For the text-containing cell, return its midpoint in (x, y) coordinate format. 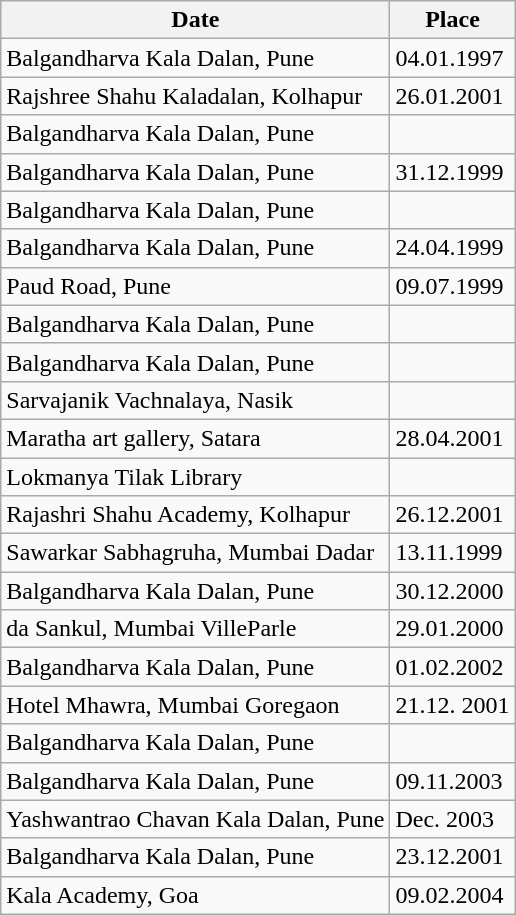
26.01.2001 (452, 96)
Paud Road, Pune (196, 286)
Sawarkar Sabhagruha, Mumbai Dadar (196, 553)
Place (452, 20)
23.12.2001 (452, 857)
29.01.2000 (452, 629)
Dec. 2003 (452, 819)
Lokmanya Tilak Library (196, 477)
Hotel Mhawra, Mumbai Goregaon (196, 705)
09.02.2004 (452, 895)
04.01.1997 (452, 58)
da Sankul, Mumbai VilleParle (196, 629)
31.12.1999 (452, 172)
Rajshree Shahu Kaladalan, Kolhapur (196, 96)
28.04.2001 (452, 438)
26.12.2001 (452, 515)
13.11.1999 (452, 553)
30.12.2000 (452, 591)
Maratha art gallery, Satara (196, 438)
09.11.2003 (452, 781)
01.02.2002 (452, 667)
Yashwantrao Chavan Kala Dalan, Pune (196, 819)
09.07.1999 (452, 286)
Kala Academy, Goa (196, 895)
24.04.1999 (452, 248)
21.12. 2001 (452, 705)
Sarvajanik Vachnalaya, Nasik (196, 400)
Rajashri Shahu Academy, Kolhapur (196, 515)
Date (196, 20)
